Scan for the cell matching the given text and deliver its (x, y) coordinate at center. 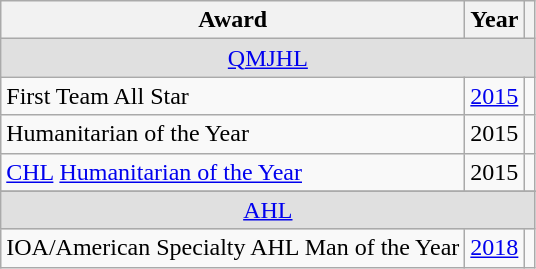
Humanitarian of the Year (233, 134)
First Team All Star (233, 96)
QMJHL (268, 58)
Award (233, 20)
2018 (494, 248)
AHL (268, 210)
IOA/American Specialty AHL Man of the Year (233, 248)
CHL Humanitarian of the Year (233, 172)
Year (494, 20)
